Find where the given text appears and provide that cell's center as [X, Y] coordinate. 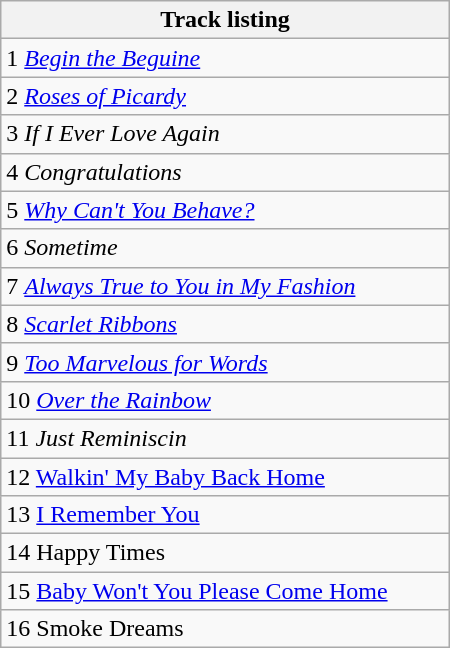
8 Scarlet Ribbons [225, 324]
9 Too Marvelous for Words [225, 362]
7 Always True to You in My Fashion [225, 286]
13 I Remember You [225, 515]
10 Over the Rainbow [225, 400]
11 Just Reminiscin [225, 438]
14 Happy Times [225, 553]
6 Sometime [225, 248]
3 If I Ever Love Again [225, 134]
5 Why Can't You Behave? [225, 210]
Track listing [225, 20]
12 Walkin' My Baby Back Home [225, 477]
4 Congratulations [225, 172]
15 Baby Won't You Please Come Home [225, 591]
16 Smoke Dreams [225, 629]
1 Begin the Beguine [225, 58]
2 Roses of Picardy [225, 96]
